Capture the cell that displays the provided text and extract its (X, Y) central coordinate. 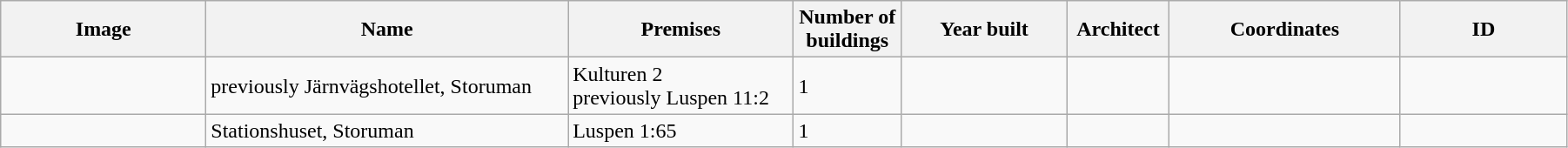
Name (387, 30)
Stationshuset, Storuman (387, 131)
ID (1483, 30)
Premises (680, 30)
Image (104, 30)
Number ofbuildings (848, 30)
Luspen 1:65 (680, 131)
Coordinates (1284, 30)
Kulturen 2previously Luspen 11:2 (680, 85)
Architect (1119, 30)
previously Järnvägshotellet, Storuman (387, 85)
Year built (985, 30)
